From the cell containing the given text, extract its center point as (X, Y) coordinate. 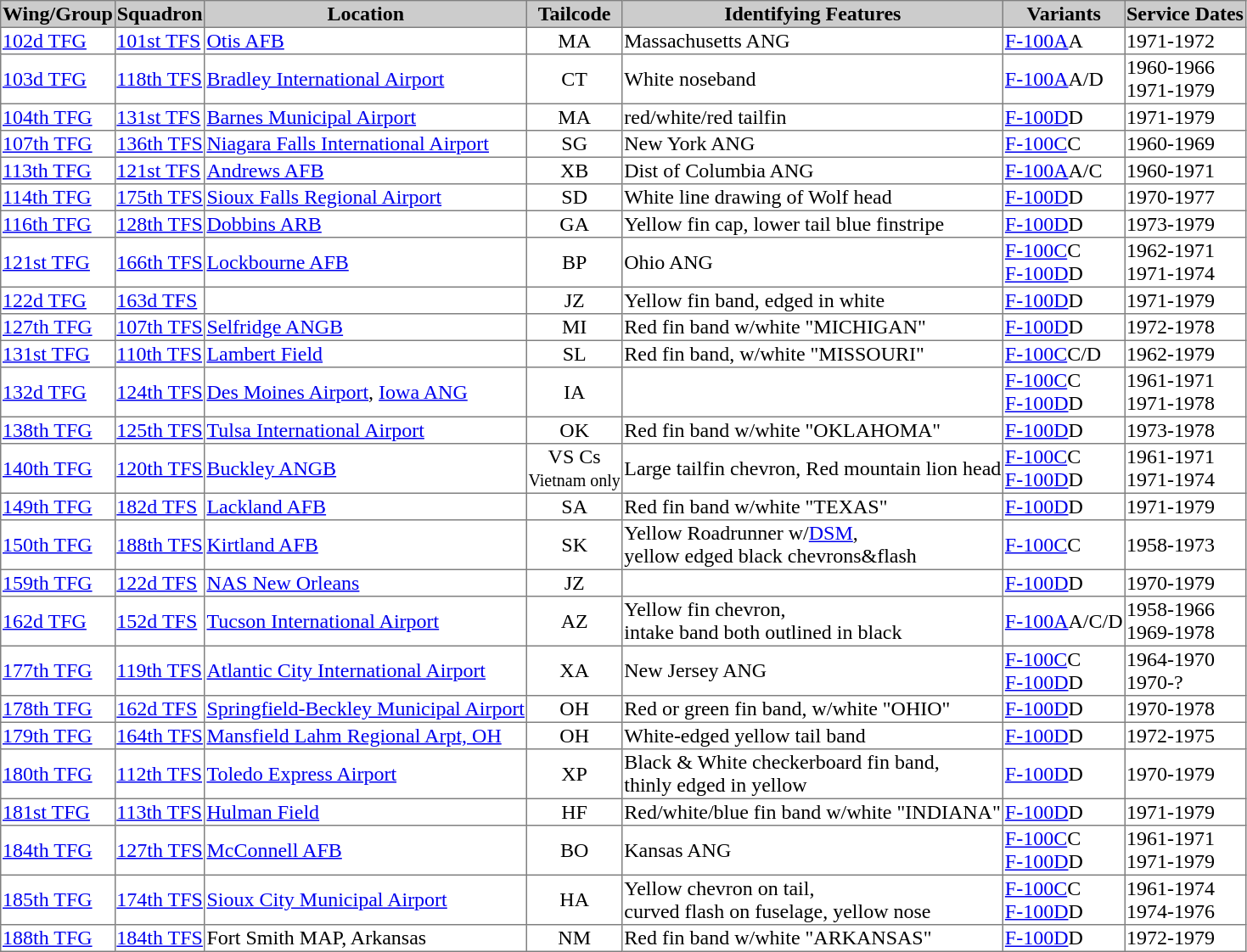
Red fin band, w/white "MISSOURI" (813, 354)
White line drawing of Wolf head (813, 198)
Red fin band w/white "ARKANSAS" (813, 938)
Tucson International Airport (365, 621)
164th TFS (160, 736)
SA (574, 507)
180th TFG (58, 774)
Dist of Columbia ANG (813, 171)
Toledo Express Airport (365, 774)
Variants (1064, 14)
1960-1969 (1185, 144)
NM (574, 938)
XA (574, 670)
BP (574, 262)
122d TFS (160, 583)
F-100AA/D (1064, 79)
122d TFG (58, 300)
Large tailfin chevron, Red mountain lion head (813, 468)
Tailcode (574, 14)
121st TFS (160, 171)
Barnes Municipal Airport (365, 117)
127th TFG (58, 328)
138th TFG (58, 430)
163d TFS (160, 300)
VS CsVietnam only (574, 468)
Otis AFB (365, 41)
OK (574, 430)
Red fin band w/white "OKLAHOMA" (813, 430)
107th TFG (58, 144)
114th TFG (58, 198)
1961-19741974-1976 (1185, 899)
IA (574, 392)
Sioux City Municipal Airport (365, 899)
127th TFS (160, 850)
107th TFS (160, 328)
113th TFS (160, 812)
101st TFS (160, 41)
White-edged yellow tail band (813, 736)
128th TFS (160, 224)
162d TFG (58, 621)
178th TFG (58, 709)
SD (574, 198)
140th TFG (58, 468)
159th TFG (58, 583)
Squadron (160, 14)
XP (574, 774)
185th TFG (58, 899)
120th TFS (160, 468)
1973-1978 (1185, 430)
103d TFG (58, 79)
Sioux Falls Regional Airport (365, 198)
152d TFS (160, 621)
Mansfield Lahm Regional Arpt, OH (365, 736)
104th TFG (58, 117)
Ohio ANG (813, 262)
Springfield-Beckley Municipal Airport (365, 709)
184th TFS (160, 938)
Atlantic City International Airport (365, 670)
177th TFG (58, 670)
White noseband (813, 79)
Yellow fin chevron,intake band both outlined in black (813, 621)
Red/white/blue fin band w/white "INDIANA" (813, 812)
Black & White checkerboard fin band,thinly edged in yellow (813, 774)
Yellow chevron on tail,curved flash on fuselage, yellow nose (813, 899)
Andrews AFB (365, 171)
Service Dates (1185, 14)
181st TFG (58, 812)
1971-1972 (1185, 41)
Wing/Group (58, 14)
red/white/red tailfin (813, 117)
BO (574, 850)
Dobbins ARB (365, 224)
124th TFS (160, 392)
1961-19711971-1979 (1185, 850)
F-100AA/C (1064, 171)
1958-19661969-1978 (1185, 621)
CT (574, 79)
188th TFS (160, 545)
Bradley International Airport (365, 79)
Location (365, 14)
1962-19711971-1974 (1185, 262)
Red or green fin band, w/white "OHIO" (813, 709)
Fort Smith MAP, Arkansas (365, 938)
NAS New Orleans (365, 583)
119th TFS (160, 670)
1972-1978 (1185, 328)
1972-1975 (1185, 736)
Kirtland AFB (365, 545)
F-100AA/C/D (1064, 621)
F-100AA (1064, 41)
131st TFG (58, 354)
Hulman Field (365, 812)
116th TFG (58, 224)
118th TFS (160, 79)
Identifying Features (813, 14)
F-100CC/D (1064, 354)
113th TFG (58, 171)
MI (574, 328)
110th TFS (160, 354)
Tulsa International Airport (365, 430)
121st TFG (58, 262)
136th TFS (160, 144)
1961-19711971-1974 (1185, 468)
New Jersey ANG (813, 670)
1958-1973 (1185, 545)
1973-1979 (1185, 224)
AZ (574, 621)
175th TFS (160, 198)
125th TFS (160, 430)
Niagara Falls International Airport (365, 144)
112th TFS (160, 774)
1972-1979 (1185, 938)
1970-1978 (1185, 709)
Lockbourne AFB (365, 262)
149th TFG (58, 507)
1962-1979 (1185, 354)
SG (574, 144)
Kansas ANG (813, 850)
Massachusetts ANG (813, 41)
1970-1977 (1185, 198)
1961-19711971-1978 (1185, 392)
1960-19661971-1979 (1185, 79)
1964-19701970-? (1185, 670)
Red fin band w/white "MICHIGAN" (813, 328)
SK (574, 545)
Buckley ANGB (365, 468)
HA (574, 899)
102d TFG (58, 41)
174th TFS (160, 899)
GA (574, 224)
1960-1971 (1185, 171)
HF (574, 812)
Selfridge ANGB (365, 328)
182d TFS (160, 507)
Red fin band w/white "TEXAS" (813, 507)
162d TFS (160, 709)
Des Moines Airport, Iowa ANG (365, 392)
Lambert Field (365, 354)
188th TFG (58, 938)
Yellow Roadrunner w/DSM,yellow edged black chevrons&flash (813, 545)
New York ANG (813, 144)
184th TFG (58, 850)
Yellow fin band, edged in white (813, 300)
132d TFG (58, 392)
Lackland AFB (365, 507)
166th TFS (160, 262)
McConnell AFB (365, 850)
131st TFS (160, 117)
Yellow fin cap, lower tail blue finstripe (813, 224)
179th TFG (58, 736)
SL (574, 354)
XB (574, 171)
150th TFG (58, 545)
